From the cell containing the given text, extract its center point as [x, y] coordinate. 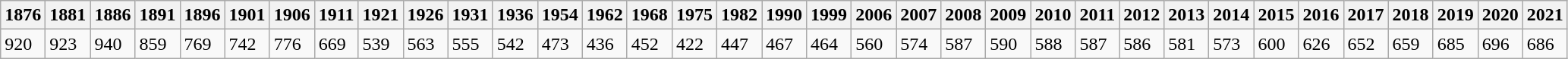
452 [650, 44]
1982 [739, 15]
769 [202, 44]
573 [1231, 44]
542 [515, 44]
2008 [964, 15]
1936 [515, 15]
586 [1141, 44]
1881 [68, 15]
555 [471, 44]
686 [1545, 44]
590 [1008, 44]
1968 [650, 15]
560 [874, 44]
1931 [471, 15]
659 [1410, 44]
1926 [425, 15]
626 [1321, 44]
539 [381, 44]
1906 [291, 15]
473 [560, 44]
563 [425, 44]
1990 [785, 15]
2006 [874, 15]
685 [1456, 44]
1891 [158, 15]
2021 [1545, 15]
600 [1277, 44]
2013 [1187, 15]
923 [68, 44]
1876 [23, 15]
1975 [694, 15]
581 [1187, 44]
2019 [1456, 15]
2012 [1141, 15]
422 [694, 44]
436 [604, 44]
742 [247, 44]
467 [785, 44]
940 [112, 44]
920 [23, 44]
574 [918, 44]
776 [291, 44]
696 [1500, 44]
1921 [381, 15]
1886 [112, 15]
2010 [1053, 15]
2014 [1231, 15]
652 [1366, 44]
2011 [1097, 15]
1896 [202, 15]
1901 [247, 15]
447 [739, 44]
2007 [918, 15]
1911 [336, 15]
2015 [1277, 15]
2009 [1008, 15]
1954 [560, 15]
669 [336, 44]
1962 [604, 15]
2016 [1321, 15]
2018 [1410, 15]
2017 [1366, 15]
1999 [829, 15]
2020 [1500, 15]
859 [158, 44]
464 [829, 44]
588 [1053, 44]
